Output the (X, Y) coordinate of the center of the cell containing the given text.  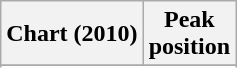
Peakposition (189, 34)
Chart (2010) (72, 34)
